Locate the cell with the specified text and output its [x, y] center coordinate. 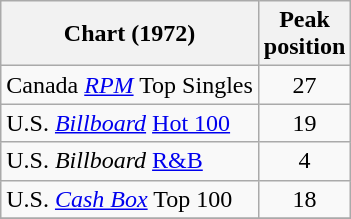
19 [304, 123]
Chart (1972) [130, 34]
U.S. Billboard Hot 100 [130, 123]
18 [304, 199]
Canada RPM Top Singles [130, 85]
U.S. Billboard R&B [130, 161]
4 [304, 161]
Peakposition [304, 34]
27 [304, 85]
U.S. Cash Box Top 100 [130, 199]
